Provide the (X, Y) coordinate of the cell's center where the given text is located.  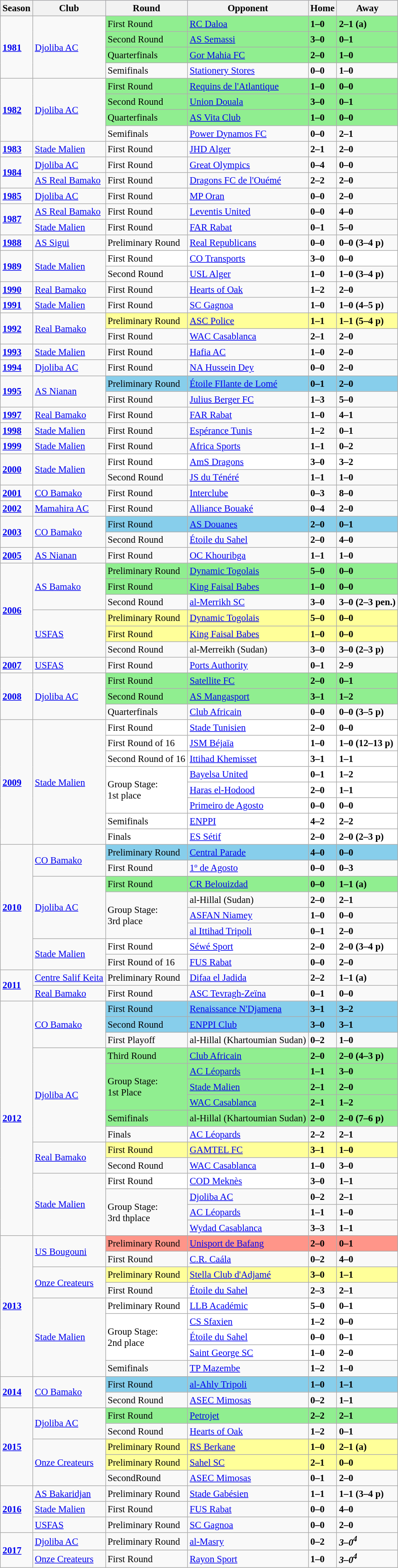
AS Sigui (69, 243)
ENPPI (248, 821)
CS Sfaxien (248, 1322)
1989 (17, 266)
Bayelsa United (248, 774)
1991 (17, 305)
Rayon Sport (248, 1559)
Season (17, 8)
CO Transports (248, 258)
Group Stage:3rd place (146, 915)
2000 (17, 469)
1–0 (3–4 p) (368, 274)
Stella Club d'Adjamé (248, 1275)
Third Round (146, 1056)
LLB Académic (248, 1306)
Renaissance N'Djamena (248, 1009)
0–0 (3–5 p) (368, 712)
ENPPI Club (248, 1025)
2–0 (7–6 p) (368, 1118)
Second Round of 16 (146, 759)
1998 (17, 430)
Julius Berger FC (248, 399)
CR Belouizdad (248, 884)
1–1 (3–4 p) (368, 1494)
AS Mangasport (248, 696)
Real Republicans (248, 243)
1992 (17, 329)
Saint George SC (248, 1353)
Interclube (248, 493)
Sahel SC (248, 1462)
al-Hillal (Sudan) (248, 900)
0–0 (3–4 p) (368, 243)
ASC Tevragh-Zeïna (248, 993)
1997 (17, 415)
2010 (17, 908)
Group Stage:2nd place (146, 1338)
Étoile FIlante de Lomé (248, 383)
Group Stage:1st Place (146, 1087)
2007 (17, 665)
2–0 (2–3 p) (368, 837)
Haras el-Hodood (248, 790)
MP Oran (248, 196)
1984 (17, 172)
Petrojet (248, 1415)
Stade Gabésien (248, 1494)
AS Semassi (248, 40)
Hafia AC (248, 352)
2016 (17, 1509)
ES Sétif (248, 837)
4–1 (368, 415)
NA Hussein Dey (248, 368)
First Playoff (146, 1040)
Away (368, 8)
Difaa el Jadida (248, 978)
Central Parade (248, 853)
Alliance Bouaké (248, 509)
SecondRound (146, 1478)
Stationery Stores (248, 71)
2008 (17, 696)
1985 (17, 196)
1995 (17, 391)
2011 (17, 986)
2002 (17, 509)
2015 (17, 1447)
JS du Ténéré (248, 477)
1–3 (323, 399)
Africa Sports (248, 446)
3–0 (2–3 pen.) (368, 603)
1990 (17, 290)
AS Douanes (248, 524)
1993 (17, 352)
2–0 (3–4 p) (368, 947)
RC Daloa (248, 24)
Dragons FC de l'Ouémé (248, 180)
Club (69, 8)
TP Mazembe (248, 1369)
1999 (17, 446)
OC Khouribga (248, 556)
Satellite FC (248, 680)
Requins de l'Atlantique (248, 87)
Great Olympics (248, 165)
8–0 (368, 493)
RS Berkane (248, 1447)
1994 (17, 368)
1–0 (12–13 p) (368, 743)
ASC Police (248, 321)
AmS Dragons (248, 462)
2001 (17, 493)
AS Bakaridjan (69, 1494)
Union Douala (248, 102)
AS Bamako (69, 586)
Primeiro de Agosto (248, 806)
1982 (17, 110)
al-Masry (248, 1541)
Stade Tunisien (248, 727)
2–0 (4–3 p) (368, 1056)
2009 (17, 782)
Leventis United (248, 212)
2013 (17, 1306)
3–3 (323, 1228)
1988 (17, 243)
Gor Mahia FC (248, 55)
GAMTEL FC (248, 1150)
US Bougouni (69, 1251)
C.R. Caála (248, 1259)
2–9 (368, 665)
ASFAN Niamey (248, 915)
al Ittihad Tripoli (248, 931)
3–0 (2–3 p) (368, 649)
Opponent (248, 8)
al-Ahly Tripoli (248, 1384)
2006 (17, 610)
JSM Béjaïa (248, 743)
Group Stage:1st place (146, 790)
1983 (17, 149)
1987 (17, 220)
2003 (17, 532)
Group Stage:3rd thplace (146, 1212)
Ittihad Khemisset (248, 759)
Home (323, 8)
COD Meknès (248, 1181)
Séwé Sport (248, 947)
2017 (17, 1550)
Unisport de Bafang (248, 1244)
2014 (17, 1392)
Ports Authority (248, 665)
USL Alger (248, 274)
1981 (17, 47)
Espérance Tunis (248, 430)
1º de Agosto (248, 868)
2005 (17, 556)
Round (146, 8)
4–2 (323, 821)
al-Merreikh (Sudan) (248, 649)
Centre Salif Keita (69, 978)
Mamahira AC (69, 509)
2012 (17, 1118)
Power Dynamos FC (248, 134)
2–3 (323, 1291)
1–0 (4–5 p) (368, 305)
JHD Alger (248, 149)
al-Merrikh SC (248, 603)
Wydad Casablanca (248, 1228)
1–1 (5–4 p) (368, 321)
AS Vita Club (248, 118)
